Detect which cell encompasses the target text, then output its [x, y] center coordinate. 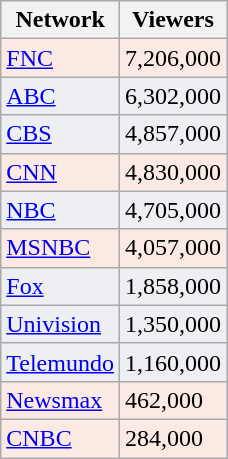
Newsmax [60, 400]
4,857,000 [172, 134]
NBC [60, 210]
4,705,000 [172, 210]
FNC [60, 58]
Viewers [172, 20]
462,000 [172, 400]
Univision [60, 324]
ABC [60, 96]
CNBC [60, 438]
CNN [60, 172]
7,206,000 [172, 58]
6,302,000 [172, 96]
4,830,000 [172, 172]
Fox [60, 286]
1,160,000 [172, 362]
Telemundo [60, 362]
Network [60, 20]
1,350,000 [172, 324]
284,000 [172, 438]
4,057,000 [172, 248]
CBS [60, 134]
1,858,000 [172, 286]
MSNBC [60, 248]
